Detect which cell encompasses the target text, then output its [x, y] center coordinate. 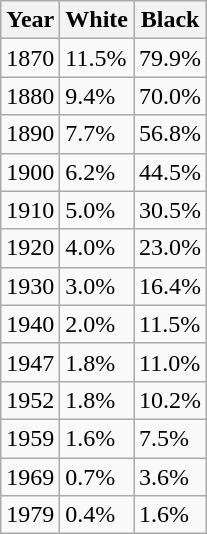
0.7% [97, 477]
16.4% [170, 286]
White [97, 20]
70.0% [170, 96]
7.5% [170, 438]
6.2% [97, 172]
1952 [30, 400]
1890 [30, 134]
1920 [30, 248]
1959 [30, 438]
10.2% [170, 400]
Year [30, 20]
23.0% [170, 248]
3.6% [170, 477]
79.9% [170, 58]
5.0% [97, 210]
1900 [30, 172]
7.7% [97, 134]
1947 [30, 362]
1969 [30, 477]
2.0% [97, 324]
1870 [30, 58]
30.5% [170, 210]
3.0% [97, 286]
9.4% [97, 96]
1940 [30, 324]
1910 [30, 210]
1979 [30, 515]
4.0% [97, 248]
1880 [30, 96]
1930 [30, 286]
11.0% [170, 362]
44.5% [170, 172]
0.4% [97, 515]
56.8% [170, 134]
Black [170, 20]
